Pinpoint the cell where the given text exists, returning its (X, Y) midpoint coordinate. 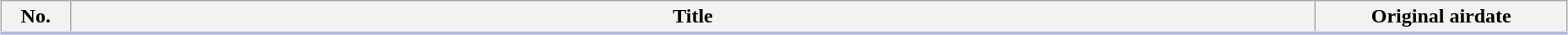
Title (693, 17)
Original airdate (1441, 17)
No. (35, 17)
